Output the [x, y] coordinate of the center of the cell containing the given text.  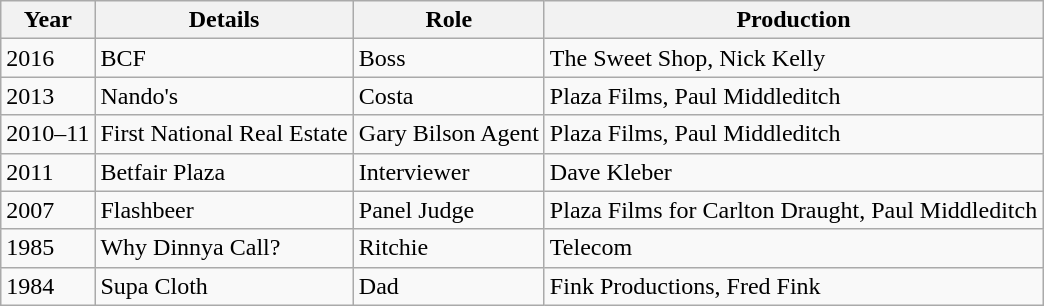
Boss [448, 58]
2010–11 [48, 134]
The Sweet Shop, Nick Kelly [793, 58]
Why Dinnya Call? [224, 248]
2016 [48, 58]
2007 [48, 210]
First National Real Estate [224, 134]
Plaza Films for Carlton Draught, Paul Middleditch [793, 210]
Panel Judge [448, 210]
Details [224, 20]
Year [48, 20]
Supa Cloth [224, 286]
Costa [448, 96]
Nando's [224, 96]
Dave Kleber [793, 172]
Betfair Plaza [224, 172]
Ritchie [448, 248]
Interviewer [448, 172]
2013 [48, 96]
Gary Bilson Agent [448, 134]
BCF [224, 58]
Telecom [793, 248]
Role [448, 20]
2011 [48, 172]
Flashbeer [224, 210]
Dad [448, 286]
Fink Productions, Fred Fink [793, 286]
1985 [48, 248]
Production [793, 20]
1984 [48, 286]
